Locate the cell with the specified text and output its (X, Y) center coordinate. 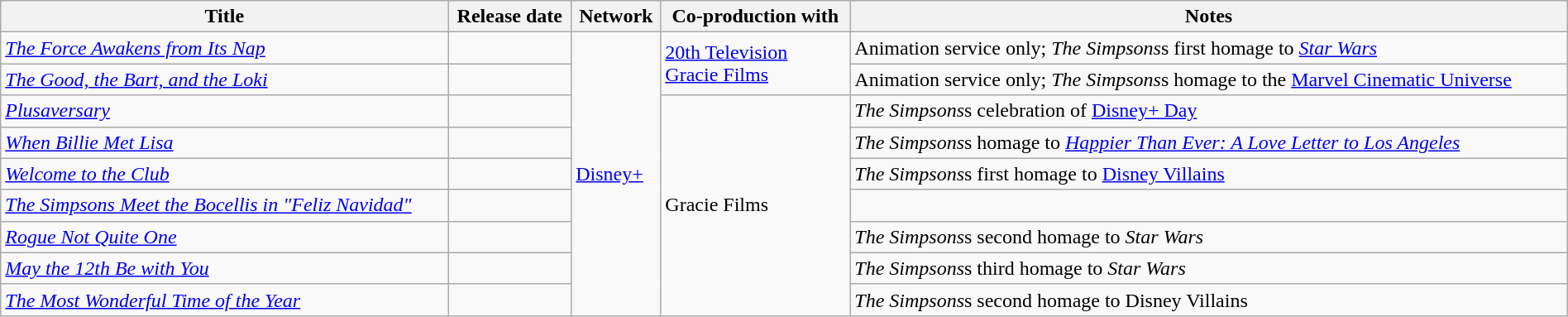
The Good, the Bart, and the Loki (225, 79)
The Most Wonderful Time of the Year (225, 300)
The Simpsonss second homage to Star Wars (1209, 237)
Release date (509, 17)
Welcome to the Club (225, 174)
Animation service only; The Simpsonss first homage to Star Wars (1209, 48)
Network (616, 17)
The Simpsonss third homage to Star Wars (1209, 268)
May the 12th Be with You (225, 268)
The Force Awakens from Its Nap (225, 48)
When Billie Met Lisa (225, 142)
Gracie Films (756, 205)
The Simpsonss celebration of Disney+ Day (1209, 111)
Co-production with (756, 17)
Rogue Not Quite One (225, 237)
Animation service only; The Simpsonss homage to the Marvel Cinematic Universe (1209, 79)
The Simpsonss second homage to Disney Villains (1209, 300)
The Simpsons Meet the Bocellis in "Feliz Navidad" (225, 205)
Notes (1209, 17)
The Simpsonss first homage to Disney Villains (1209, 174)
Plusaversary (225, 111)
Disney+ (616, 174)
The Simpsonss homage to Happier Than Ever: A Love Letter to Los Angeles (1209, 142)
Title (225, 17)
20th TelevisionGracie Films (756, 64)
